Search for the cell housing the specified text and yield its [x, y] center coordinate. 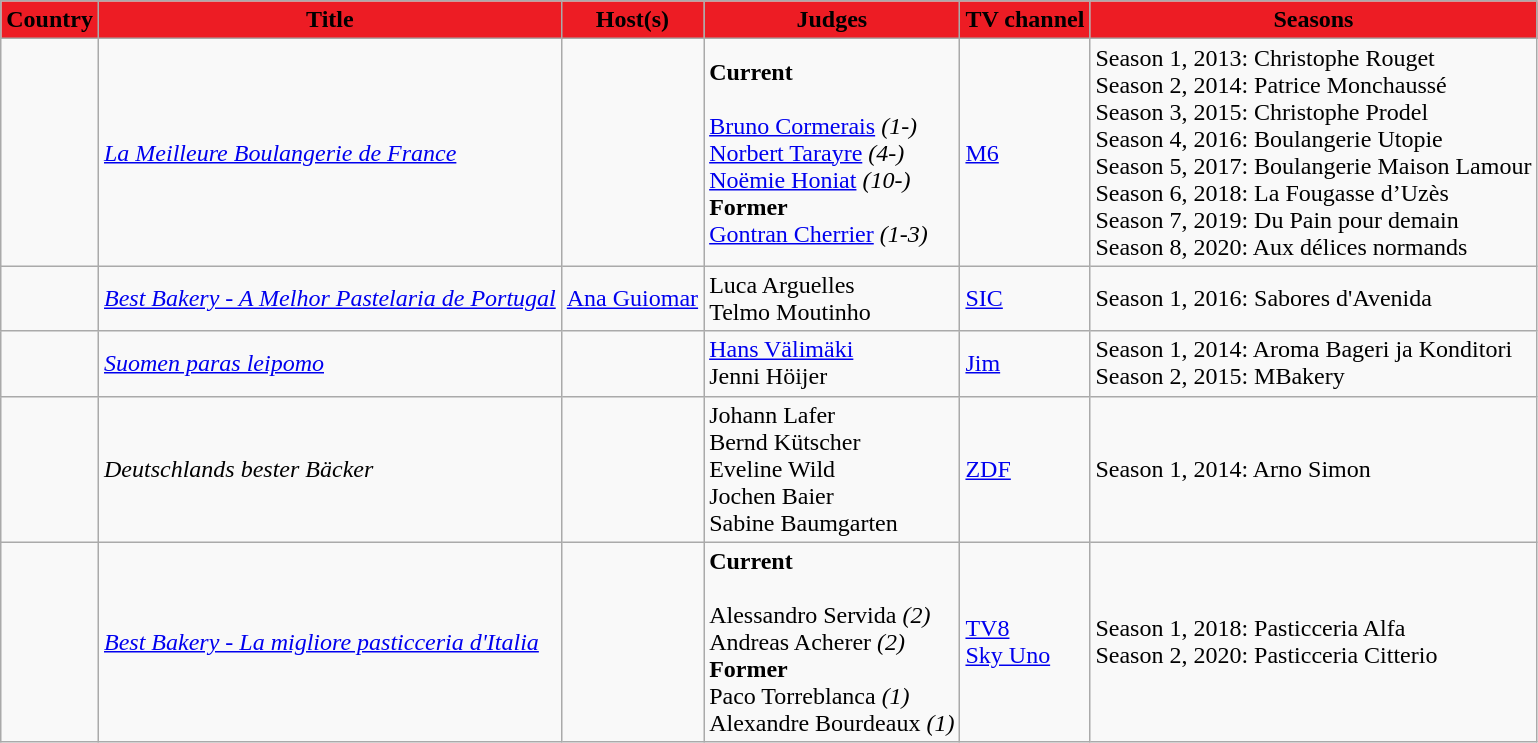
ZDF [1025, 469]
Title [330, 20]
Jim [1025, 364]
M6 [1025, 152]
Deutschlands bester Bäcker [330, 469]
CurrentBruno Cormerais (1-) Norbert Tarayre (4-) Noëmie Honiat (10-) Former Gontran Cherrier (1-3) [832, 152]
Host(s) [632, 20]
Best Bakery - A Melhor Pastelaria de Portugal [330, 298]
TV channel [1025, 20]
Season 1, 2016: Sabores d'Avenida [1314, 298]
Best Bakery - La migliore pasticceria d'Italia [330, 642]
Johann LaferBernd KütscherEveline WildJochen BaierSabine Baumgarten [832, 469]
TV8Sky Uno [1025, 642]
Season 1, 2014: Aroma Bageri ja KonditoriSeason 2, 2015: MBakery [1314, 364]
Suomen paras leipomo [330, 364]
SIC [1025, 298]
Country [50, 20]
Judges [832, 20]
Seasons [1314, 20]
La Meilleure Boulangerie de France [330, 152]
CurrentAlessandro Servida (2) Andreas Acherer (2) Former Paco Torreblanca (1)Alexandre Bourdeaux (1) [832, 642]
Luca ArguellesTelmo Moutinho [832, 298]
Season 1, 2014: Arno Simon [1314, 469]
Ana Guiomar [632, 298]
Season 1, 2018: Pasticceria AlfaSeason 2, 2020: Pasticceria Citterio [1314, 642]
Hans VälimäkiJenni Höijer [832, 364]
